Find where the given text appears and provide that cell's center as (x, y) coordinate. 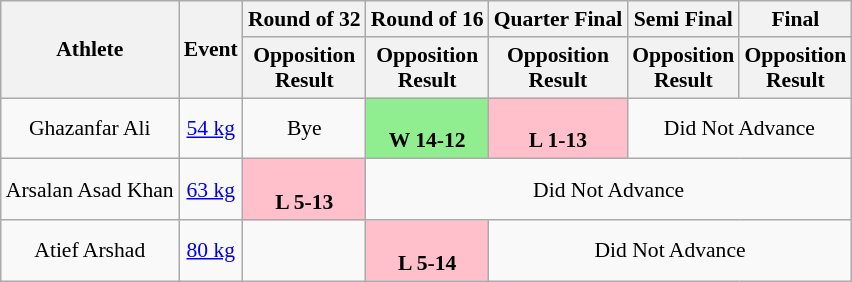
Event (211, 50)
Arsalan Asad Khan (90, 190)
Semi Final (683, 19)
Bye (304, 128)
54 kg (211, 128)
Quarter Final (558, 19)
Round of 32 (304, 19)
Ghazanfar Ali (90, 128)
L 1-13 (558, 128)
Round of 16 (428, 19)
L 5-13 (304, 190)
Athlete (90, 50)
80 kg (211, 250)
63 kg (211, 190)
Final (795, 19)
W 14-12 (428, 128)
L 5-14 (428, 250)
Atief Arshad (90, 250)
